Provide the [x, y] coordinate of the cell's center where the given text is located.  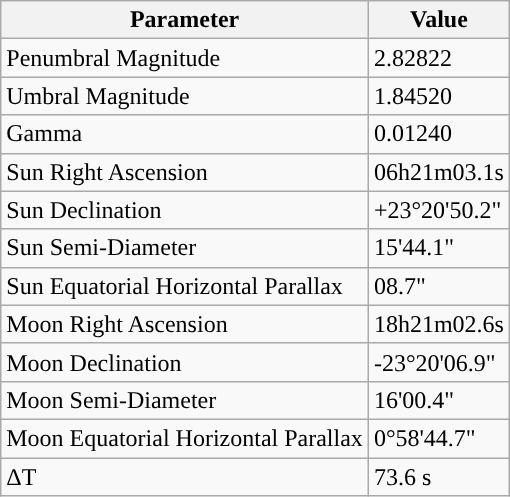
06h21m03.1s [438, 172]
Sun Declination [185, 210]
16'00.4" [438, 400]
ΔT [185, 477]
15'44.1" [438, 248]
-23°20'06.9" [438, 362]
Sun Right Ascension [185, 172]
Value [438, 20]
2.82822 [438, 58]
Penumbral Magnitude [185, 58]
Umbral Magnitude [185, 96]
+23°20'50.2" [438, 210]
0°58'44.7" [438, 438]
Moon Equatorial Horizontal Parallax [185, 438]
0.01240 [438, 134]
Gamma [185, 134]
73.6 s [438, 477]
08.7" [438, 286]
1.84520 [438, 96]
Moon Right Ascension [185, 324]
Sun Semi-Diameter [185, 248]
Parameter [185, 20]
Moon Declination [185, 362]
Sun Equatorial Horizontal Parallax [185, 286]
Moon Semi-Diameter [185, 400]
18h21m02.6s [438, 324]
